For the text-containing cell, return its midpoint in [x, y] coordinate format. 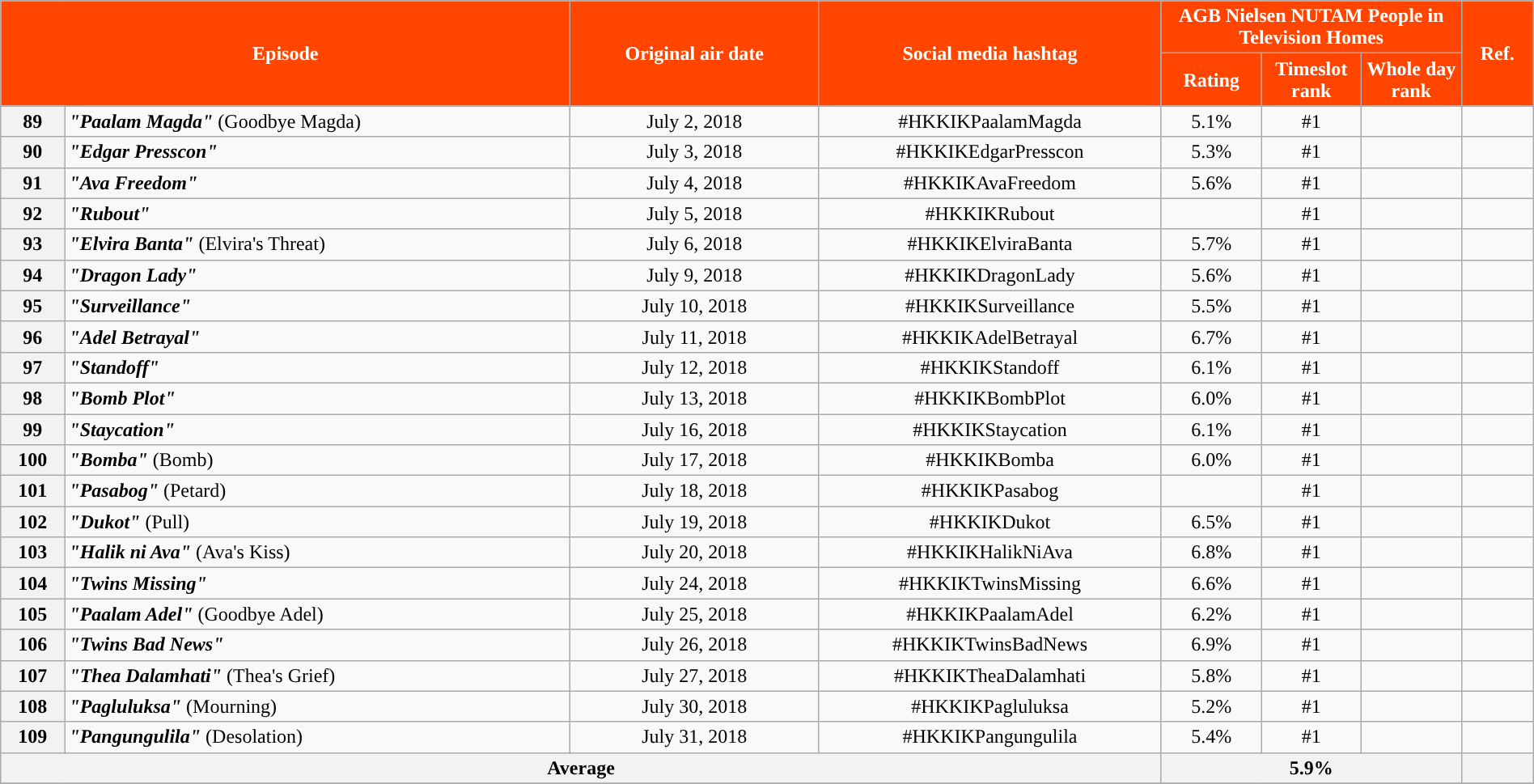
"Adel Betrayal" [317, 337]
6.9% [1211, 645]
6.7% [1211, 337]
Rating [1211, 79]
July 20, 2018 [694, 553]
July 30, 2018 [694, 706]
#HKKIKStaycation [990, 430]
97 [32, 367]
"Bomb Plot" [317, 398]
Social media hashtag [990, 53]
Average [581, 768]
#HKKIKAdelBetrayal [990, 337]
"Paalam Adel" (Goodbye Adel) [317, 614]
5.4% [1211, 737]
96 [32, 337]
100 [32, 460]
99 [32, 430]
July 4, 2018 [694, 183]
"Dragon Lady" [317, 275]
#HKKIKDragonLady [990, 275]
July 9, 2018 [694, 275]
July 31, 2018 [694, 737]
90 [32, 152]
"Pagluluksa" (Mourning) [317, 706]
July 18, 2018 [694, 491]
5.2% [1211, 706]
#HKKIKEdgarPresscon [990, 152]
July 12, 2018 [694, 367]
July 3, 2018 [694, 152]
#HKKIKRubout [990, 214]
Ref. [1497, 53]
5.7% [1211, 244]
"Ava Freedom" [317, 183]
107 [32, 676]
Episode [286, 53]
"Pangungulila" (Desolation) [317, 737]
July 26, 2018 [694, 645]
July 2, 2018 [694, 121]
"Twins Missing" [317, 583]
104 [32, 583]
July 10, 2018 [694, 306]
"Edgar Presscon" [317, 152]
108 [32, 706]
#HKKIKAvaFreedom [990, 183]
#HKKIKSurveillance [990, 306]
"Elvira Banta" (Elvira's Threat) [317, 244]
109 [32, 737]
July 24, 2018 [694, 583]
July 16, 2018 [694, 430]
#HKKIKTheaDalamhati [990, 676]
#HKKIKHalikNiAva [990, 553]
"Bomba" (Bomb) [317, 460]
#HKKIKBomba [990, 460]
July 13, 2018 [694, 398]
#HKKIKElviraBanta [990, 244]
98 [32, 398]
"Staycation" [317, 430]
#HKKIKDukot [990, 522]
#HKKIKTwinsMissing [990, 583]
"Dukot" (Pull) [317, 522]
"Paalam Magda" (Goodbye Magda) [317, 121]
6.8% [1211, 553]
"Pasabog" (Petard) [317, 491]
101 [32, 491]
July 25, 2018 [694, 614]
July 27, 2018 [694, 676]
AGB Nielsen NUTAM People in Television Homes [1311, 28]
6.6% [1211, 583]
July 5, 2018 [694, 214]
July 19, 2018 [694, 522]
102 [32, 522]
91 [32, 183]
5.1% [1211, 121]
Whole dayrank [1411, 79]
#HKKIKStandoff [990, 367]
93 [32, 244]
July 11, 2018 [694, 337]
Original air date [694, 53]
"Halik ni Ava" (Ava's Kiss) [317, 553]
6.5% [1211, 522]
"Thea Dalamhati" (Thea's Grief) [317, 676]
89 [32, 121]
#HKKIKTwinsBadNews [990, 645]
#HKKIKPagluluksa [990, 706]
106 [32, 645]
July 6, 2018 [694, 244]
5.8% [1211, 676]
"Twins Bad News" [317, 645]
92 [32, 214]
94 [32, 275]
#HKKIKBombPlot [990, 398]
5.3% [1211, 152]
"Standoff" [317, 367]
5.5% [1211, 306]
Timeslotrank [1312, 79]
103 [32, 553]
5.9% [1311, 768]
July 17, 2018 [694, 460]
"Rubout" [317, 214]
#HKKIKPasabog [990, 491]
6.2% [1211, 614]
"Surveillance" [317, 306]
105 [32, 614]
95 [32, 306]
#HKKIKPangungulila [990, 737]
#HKKIKPaalamMagda [990, 121]
#HKKIKPaalamAdel [990, 614]
